Find where the given text appears and provide that cell's center as [x, y] coordinate. 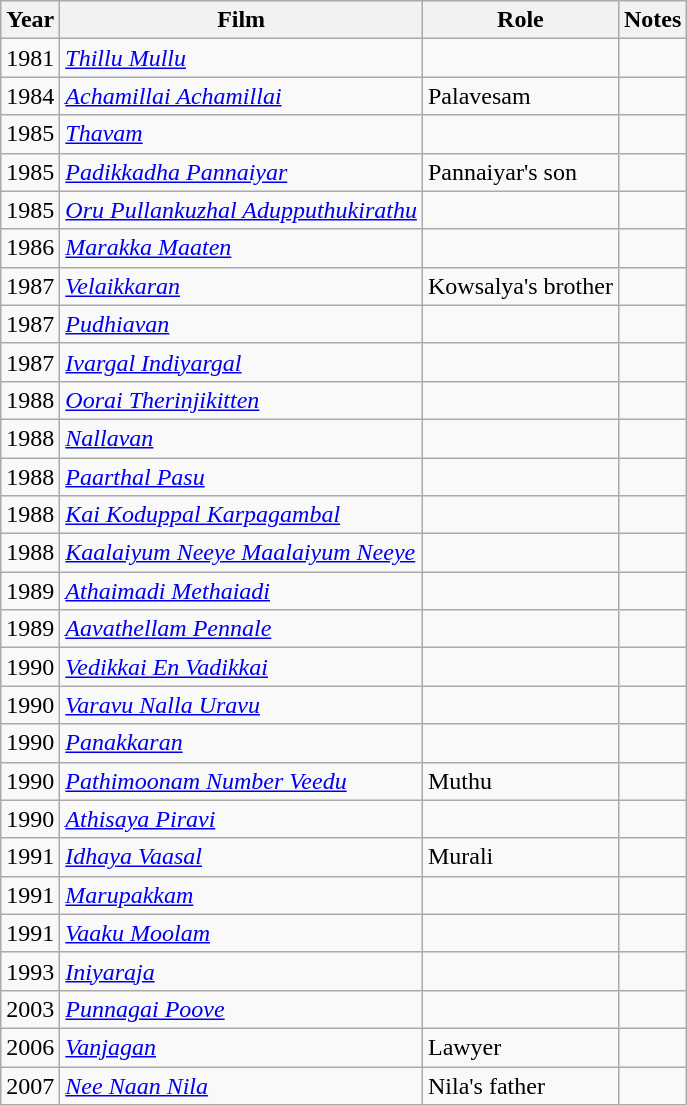
Year [30, 20]
Vanjagan [242, 1047]
Oru Pullankuzhal Adupputhukirathu [242, 210]
Idhaya Vaasal [242, 857]
Nee Naan Nila [242, 1085]
Paarthal Pasu [242, 477]
Nallavan [242, 438]
Aavathellam Pennale [242, 629]
Film [242, 20]
Kaalaiyum Neeye Maalaiyum Neeye [242, 553]
2007 [30, 1085]
2006 [30, 1047]
Athaimadi Methaiadi [242, 591]
Padikkadha Pannaiyar [242, 172]
2003 [30, 1009]
Nila's father [520, 1085]
Thillu Mullu [242, 58]
Murali [520, 857]
Vaaku Moolam [242, 933]
Punnagai Poove [242, 1009]
Palavesam [520, 96]
Muthu [520, 781]
Achamillai Achamillai [242, 96]
Athisaya Piravi [242, 819]
Pathimoonam Number Veedu [242, 781]
Vedikkai En Vadikkai [242, 667]
Pannaiyar's son [520, 172]
1981 [30, 58]
Panakkaran [242, 743]
Marupakkam [242, 895]
Varavu Nalla Uravu [242, 705]
Marakka Maaten [242, 248]
Kai Koduppal Karpagambal [242, 515]
Kowsalya's brother [520, 286]
Notes [652, 20]
Ivargal Indiyargal [242, 362]
1993 [30, 971]
Pudhiavan [242, 324]
Oorai Therinjikitten [242, 400]
Iniyaraja [242, 971]
Thavam [242, 134]
1986 [30, 248]
Lawyer [520, 1047]
1984 [30, 96]
Velaikkaran [242, 286]
Role [520, 20]
